Return the (x, y) coordinate for the center point of the cell that contains the specified text.  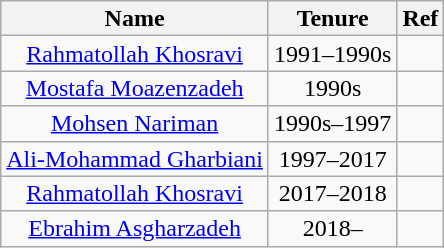
Ali-Mohammad Gharbiani (135, 158)
Mohsen Nariman (135, 124)
Name (135, 18)
Ref (420, 18)
Mostafa Moazenzadeh (135, 88)
2017–2018 (332, 194)
1991–1990s (332, 54)
1990s–1997 (332, 124)
1997–2017 (332, 158)
2018– (332, 228)
Ebrahim Asgharzadeh (135, 228)
1990s (332, 88)
Tenure (332, 18)
